Scan for the cell matching the given text and deliver its (X, Y) coordinate at center. 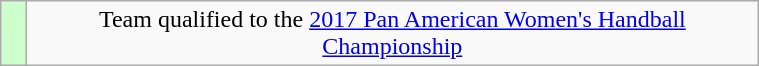
Team qualified to the 2017 Pan American Women's Handball Championship (392, 34)
